For the text-containing cell, return its midpoint in (x, y) coordinate format. 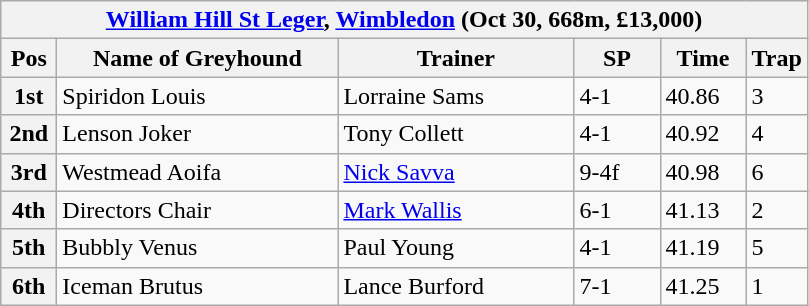
40.98 (703, 172)
6 (776, 172)
41.25 (703, 286)
SP (617, 58)
Lenson Joker (198, 134)
Name of Greyhound (198, 58)
6th (29, 286)
Bubbly Venus (198, 248)
Tony Collett (456, 134)
41.13 (703, 210)
Paul Young (456, 248)
7-1 (617, 286)
5th (29, 248)
Spiridon Louis (198, 96)
2 (776, 210)
Nick Savva (456, 172)
4 (776, 134)
5 (776, 248)
3 (776, 96)
William Hill St Leger, Wimbledon (Oct 30, 668m, £13,000) (404, 20)
40.92 (703, 134)
Lorraine Sams (456, 96)
2nd (29, 134)
1st (29, 96)
9-4f (617, 172)
Mark Wallis (456, 210)
3rd (29, 172)
Lance Burford (456, 286)
1 (776, 286)
6-1 (617, 210)
41.19 (703, 248)
Directors Chair (198, 210)
Iceman Brutus (198, 286)
Trainer (456, 58)
Westmead Aoifa (198, 172)
Time (703, 58)
Pos (29, 58)
Trap (776, 58)
40.86 (703, 96)
4th (29, 210)
